Return (X, Y) of the center of cell containing provided text 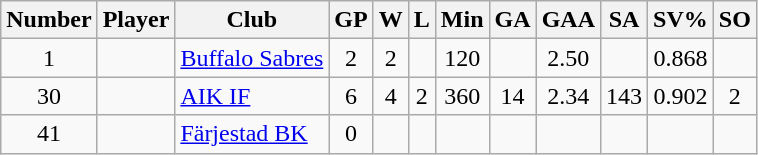
120 (462, 58)
360 (462, 96)
Number (49, 20)
W (390, 20)
AIK IF (252, 96)
14 (512, 96)
Färjestad BK (252, 134)
2.34 (568, 96)
Buffalo Sabres (252, 58)
0.868 (681, 58)
SO (734, 20)
1 (49, 58)
41 (49, 134)
2.50 (568, 58)
Player (136, 20)
0.902 (681, 96)
Min (462, 20)
0 (351, 134)
SA (624, 20)
GA (512, 20)
4 (390, 96)
Club (252, 20)
6 (351, 96)
L (422, 20)
30 (49, 96)
SV% (681, 20)
GAA (568, 20)
143 (624, 96)
GP (351, 20)
